Capture the cell that displays the provided text and extract its [x, y] central coordinate. 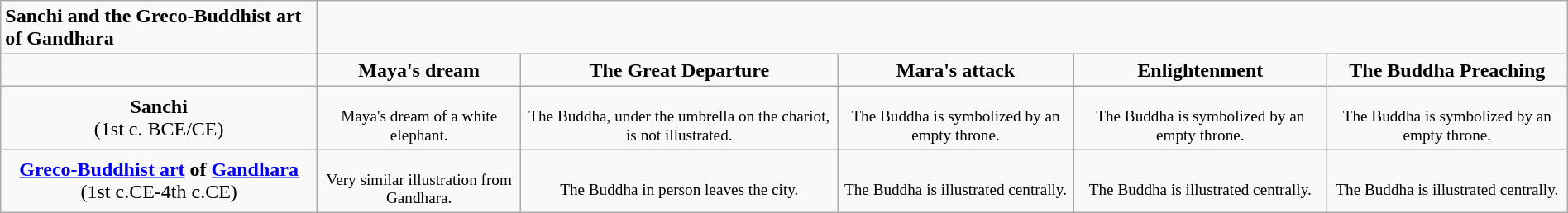
The Buddha Preaching [1447, 70]
Sanchi(1st c. BCE/CE) [159, 117]
Very similar illustration from Gandhara. [419, 182]
The Buddha, under the umbrella on the chariot, is not illustrated. [680, 117]
The Buddha in person leaves the city. [680, 182]
Maya's dream [419, 70]
Mara's attack [956, 70]
Sanchi and the Greco-Buddhist art of Gandhara [159, 28]
The Great Departure [680, 70]
Maya's dream of a white elephant. [419, 117]
Greco-Buddhist art of Gandhara(1st c.CE-4th c.CE) [159, 182]
Enlightenment [1200, 70]
